For the text-containing cell, return its midpoint in [x, y] coordinate format. 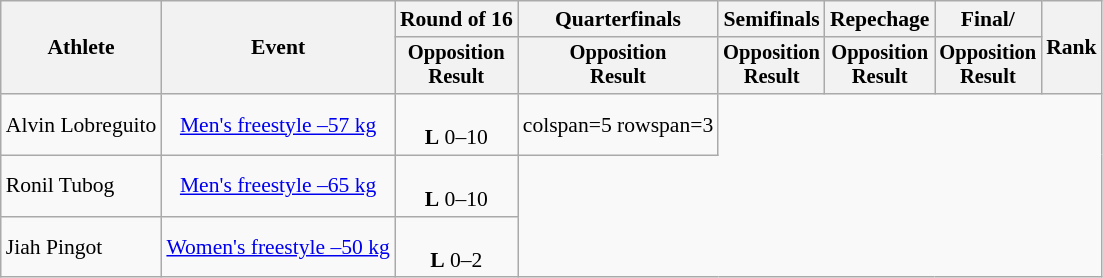
Final/ [988, 19]
colspan=5 rowspan=3 [618, 124]
Ronil Tubog [82, 186]
Semifinals [772, 19]
Round of 16 [456, 19]
L 0–2 [456, 248]
Repechage [880, 19]
Jiah Pingot [82, 248]
Women's freestyle –50 kg [278, 248]
Event [278, 48]
Men's freestyle –57 kg [278, 124]
Quarterfinals [618, 19]
Men's freestyle –65 kg [278, 186]
Athlete [82, 48]
Alvin Lobreguito [82, 124]
Rank [1072, 48]
